Identify which cell holds the provided text, then report its (x, y) central coordinate. 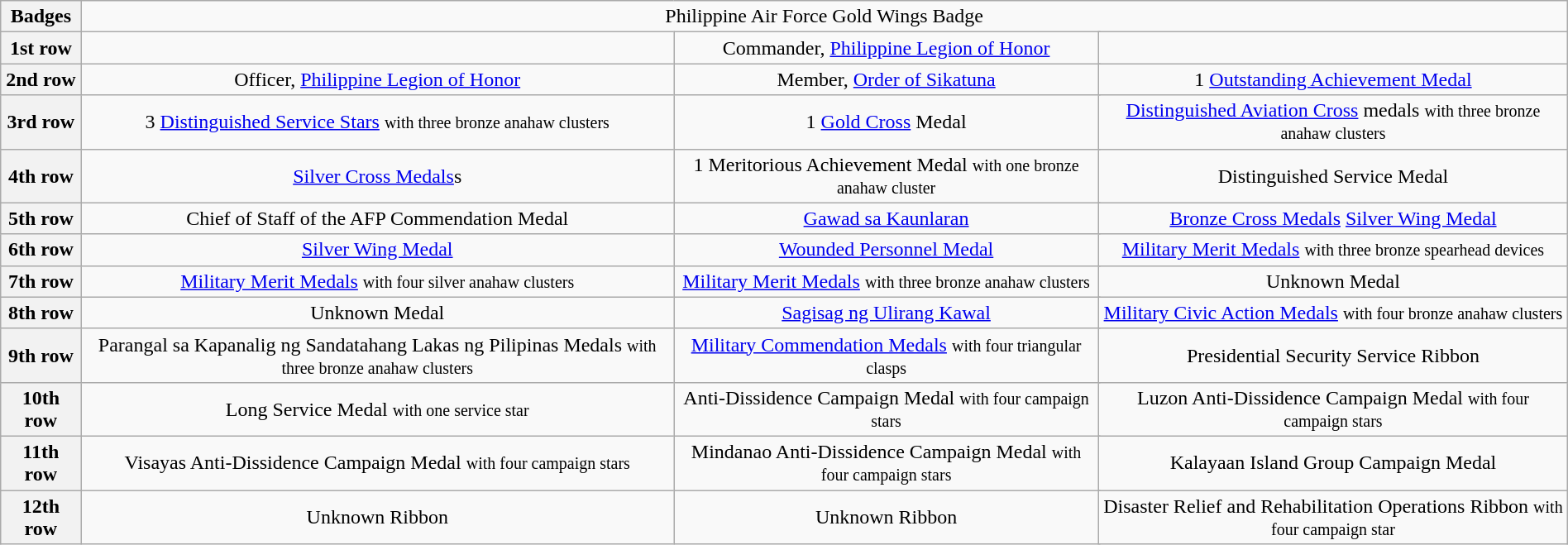
3rd row (41, 122)
Sagisag ng Ulirang Kawal (886, 313)
Parangal sa Kapanalig ng Sandatahang Lakas ng Pilipinas Medals with three bronze anahaw clusters (377, 356)
12th row (41, 516)
Officer, Philippine Legion of Honor (377, 79)
Long Service Medal with one service star (377, 409)
Disaster Relief and Rehabilitation Operations Ribbon with four campaign star (1333, 516)
Silver Cross Medalss (377, 175)
Mindanao Anti-Dissidence Campaign Medal with four campaign stars (886, 463)
Wounded Personnel Medal (886, 250)
2nd row (41, 79)
1 Meritorious Achievement Medal with one bronze anahaw cluster (886, 175)
5th row (41, 218)
Philippine Air Force Gold Wings Badge (824, 17)
7th row (41, 281)
Anti-Dissidence Campaign Medal with four campaign stars (886, 409)
9th row (41, 356)
Member, Order of Sikatuna (886, 79)
Kalayaan Island Group Campaign Medal (1333, 463)
Bronze Cross Medals Silver Wing Medal (1333, 218)
1 Outstanding Achievement Medal (1333, 79)
Commander, Philippine Legion of Honor (886, 48)
3 Distinguished Service Stars with three bronze anahaw clusters (377, 122)
Chief of Staff of the AFP Commendation Medal (377, 218)
10th row (41, 409)
11th row (41, 463)
Visayas Anti-Dissidence Campaign Medal with four campaign stars (377, 463)
Silver Wing Medal (377, 250)
Military Merit Medals with three bronze anahaw clusters (886, 281)
Luzon Anti-Dissidence Campaign Medal with four campaign stars (1333, 409)
Distinguished Service Medal (1333, 175)
Gawad sa Kaunlaran (886, 218)
Distinguished Aviation Cross medals with three bronze anahaw clusters (1333, 122)
Badges (41, 17)
Military Merit Medals with three bronze spearhead devices (1333, 250)
4th row (41, 175)
6th row (41, 250)
1 Gold Cross Medal (886, 122)
Military Civic Action Medals with four bronze anahaw clusters (1333, 313)
1st row (41, 48)
Military Merit Medals with four silver anahaw clusters (377, 281)
Presidential Security Service Ribbon (1333, 356)
8th row (41, 313)
Military Commendation Medals with four triangular clasps (886, 356)
